For the text-containing cell, return its midpoint in [X, Y] coordinate format. 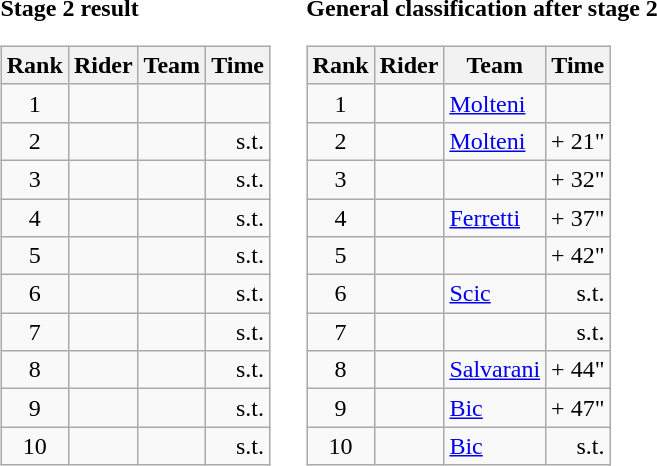
+ 32" [578, 179]
+ 47" [578, 408]
Ferretti [495, 217]
+ 44" [578, 370]
+ 37" [578, 217]
Scic [495, 294]
+ 21" [578, 141]
+ 42" [578, 256]
Salvarani [495, 370]
